Detect which cell encompasses the target text, then output its (X, Y) center coordinate. 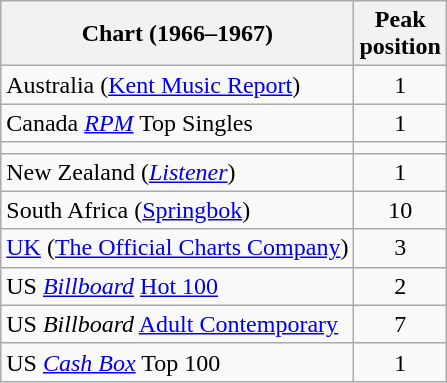
Peakposition (400, 34)
Australia (Kent Music Report) (178, 85)
Chart (1966–1967) (178, 34)
US Billboard Adult Contemporary (178, 324)
UK (The Official Charts Company) (178, 248)
10 (400, 210)
South Africa (Springbok) (178, 210)
Canada RPM Top Singles (178, 123)
2 (400, 286)
US Cash Box Top 100 (178, 362)
New Zealand (Listener) (178, 172)
3 (400, 248)
US Billboard Hot 100 (178, 286)
7 (400, 324)
